Return (x, y) of the center of cell containing provided text 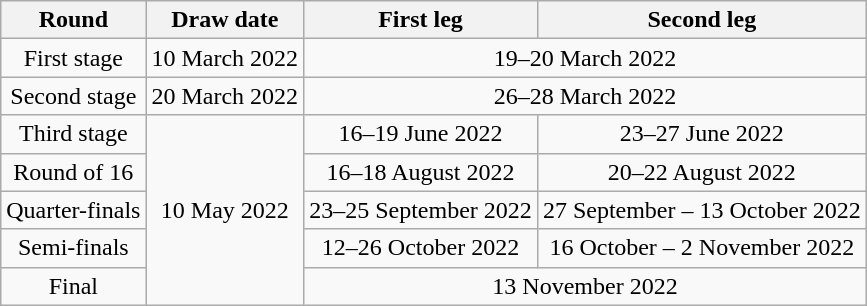
16 October – 2 November 2022 (702, 248)
Semi-finals (74, 248)
10 March 2022 (225, 58)
Final (74, 286)
10 May 2022 (225, 210)
First leg (421, 20)
Quarter-finals (74, 210)
First stage (74, 58)
13 November 2022 (586, 286)
20–22 August 2022 (702, 172)
Second leg (702, 20)
23–27 June 2022 (702, 134)
26–28 March 2022 (586, 96)
Round of 16 (74, 172)
Second stage (74, 96)
27 September – 13 October 2022 (702, 210)
20 March 2022 (225, 96)
23–25 September 2022 (421, 210)
Draw date (225, 20)
16–18 August 2022 (421, 172)
Round (74, 20)
Third stage (74, 134)
12–26 October 2022 (421, 248)
16–19 June 2022 (421, 134)
19–20 March 2022 (586, 58)
